Provide the [x, y] coordinate of the cell's center where the given text is located.  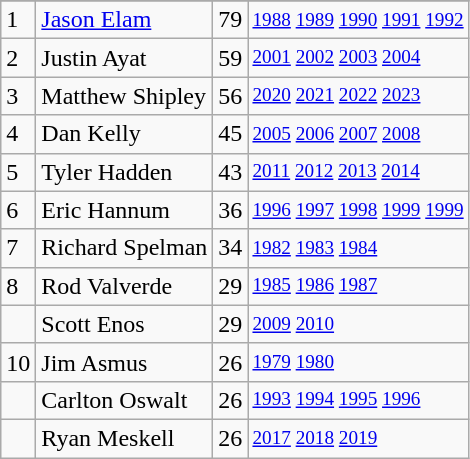
5 [18, 172]
1 [18, 20]
45 [230, 134]
4 [18, 134]
2001 2002 2003 2004 [358, 58]
Matthew Shipley [124, 96]
Jason Elam [124, 20]
10 [18, 362]
1985 1986 1987 [358, 286]
34 [230, 248]
43 [230, 172]
Dan Kelly [124, 134]
2011 2012 2013 2014 [358, 172]
1993 1994 1995 1996 [358, 400]
36 [230, 210]
Jim Asmus [124, 362]
Carlton Oswalt [124, 400]
56 [230, 96]
1979 1980 [358, 362]
Ryan Meskell [124, 438]
59 [230, 58]
1988 1989 1990 1991 1992 [358, 20]
2020 2021 2022 2023 [358, 96]
Justin Ayat [124, 58]
2005 2006 2007 2008 [358, 134]
Eric Hannum [124, 210]
Rod Valverde [124, 286]
Richard Spelman [124, 248]
2017 2018 2019 [358, 438]
2009 2010 [358, 324]
8 [18, 286]
1996 1997 1998 1999 1999 [358, 210]
Tyler Hadden [124, 172]
7 [18, 248]
1982 1983 1984 [358, 248]
6 [18, 210]
3 [18, 96]
Scott Enos [124, 324]
2 [18, 58]
79 [230, 20]
